Identify which cell holds the provided text, then report its [X, Y] central coordinate. 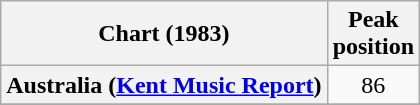
Chart (1983) [164, 34]
Peakposition [373, 34]
Australia (Kent Music Report) [164, 85]
86 [373, 85]
